Detect which cell encompasses the target text, then output its (x, y) center coordinate. 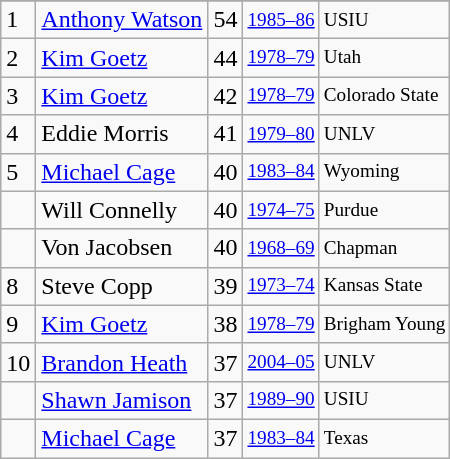
Shawn Jamison (122, 400)
Wyoming (384, 172)
54 (226, 20)
1 (18, 20)
10 (18, 362)
2004–05 (281, 362)
Von Jacobsen (122, 248)
1968–69 (281, 248)
38 (226, 324)
Texas (384, 438)
Steve Copp (122, 286)
Eddie Morris (122, 134)
2 (18, 58)
Will Connelly (122, 210)
Chapman (384, 248)
9 (18, 324)
4 (18, 134)
Kansas State (384, 286)
Utah (384, 58)
44 (226, 58)
Anthony Watson (122, 20)
1985–86 (281, 20)
Colorado State (384, 96)
1989–90 (281, 400)
41 (226, 134)
5 (18, 172)
39 (226, 286)
42 (226, 96)
Brandon Heath (122, 362)
8 (18, 286)
Brigham Young (384, 324)
3 (18, 96)
Purdue (384, 210)
1973–74 (281, 286)
1974–75 (281, 210)
1979–80 (281, 134)
